Locate the cell with the specified text and output its [X, Y] center coordinate. 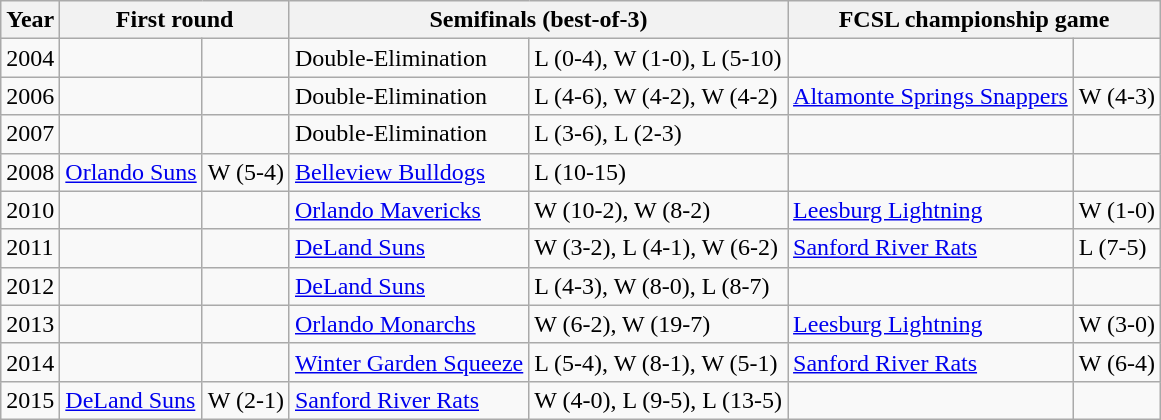
FCSL championship game [974, 20]
W (10-2), W (8-2) [658, 210]
W (5-4) [246, 172]
L (5-4), W (8-1), W (5-1) [658, 362]
2006 [30, 96]
Orlando Mavericks [408, 210]
W (4-3) [1116, 96]
L (4-3), W (8-0), L (8-7) [658, 286]
L (0-4), W (1-0), L (5-10) [658, 58]
L (10-15) [658, 172]
Orlando Suns [131, 172]
2010 [30, 210]
2014 [30, 362]
Altamonte Springs Snappers [931, 96]
L (4-6), W (4-2), W (4-2) [658, 96]
W (6-4) [1116, 362]
2004 [30, 58]
W (3-0) [1116, 324]
First round [175, 20]
2007 [30, 134]
W (6-2), W (19-7) [658, 324]
W (1-0) [1116, 210]
2008 [30, 172]
L (3-6), L (2-3) [658, 134]
Belleview Bulldogs [408, 172]
2011 [30, 248]
2013 [30, 324]
L (7-5) [1116, 248]
Semifinals (best-of-3) [538, 20]
Winter Garden Squeeze [408, 362]
2015 [30, 400]
W (2-1) [246, 400]
2012 [30, 286]
Year [30, 20]
W (4-0), L (9-5), L (13-5) [658, 400]
W (3-2), L (4-1), W (6-2) [658, 248]
Orlando Monarchs [408, 324]
